Determine the [x, y] coordinate at the center of the cell enclosing the given text.  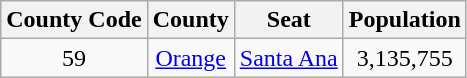
Santa Ana [288, 58]
Orange [190, 58]
3,135,755 [404, 58]
Population [404, 20]
Seat [288, 20]
County [190, 20]
County Code [74, 20]
59 [74, 58]
